Output the (X, Y) coordinate of the center of the cell containing the given text.  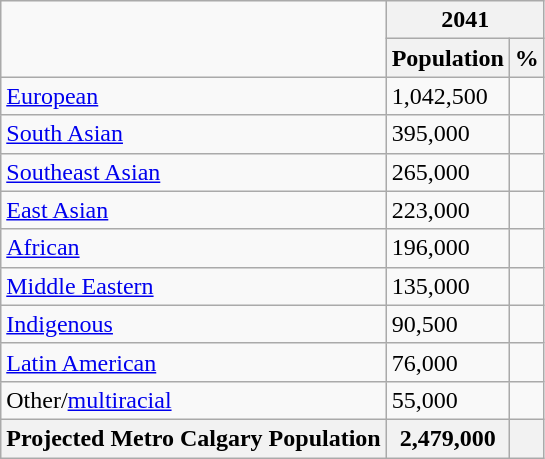
135,000 (448, 286)
76,000 (448, 362)
90,500 (448, 324)
196,000 (448, 248)
Population (448, 58)
European (194, 96)
1,042,500 (448, 96)
265,000 (448, 172)
Middle Eastern (194, 286)
223,000 (448, 210)
% (526, 58)
South Asian (194, 134)
East Asian (194, 210)
2,479,000 (448, 438)
African (194, 248)
Projected Metro Calgary Population (194, 438)
Latin American (194, 362)
2041 (465, 20)
Southeast Asian (194, 172)
Other/multiracial (194, 400)
395,000 (448, 134)
Indigenous (194, 324)
55,000 (448, 400)
